For the text-containing cell, return its midpoint in [x, y] coordinate format. 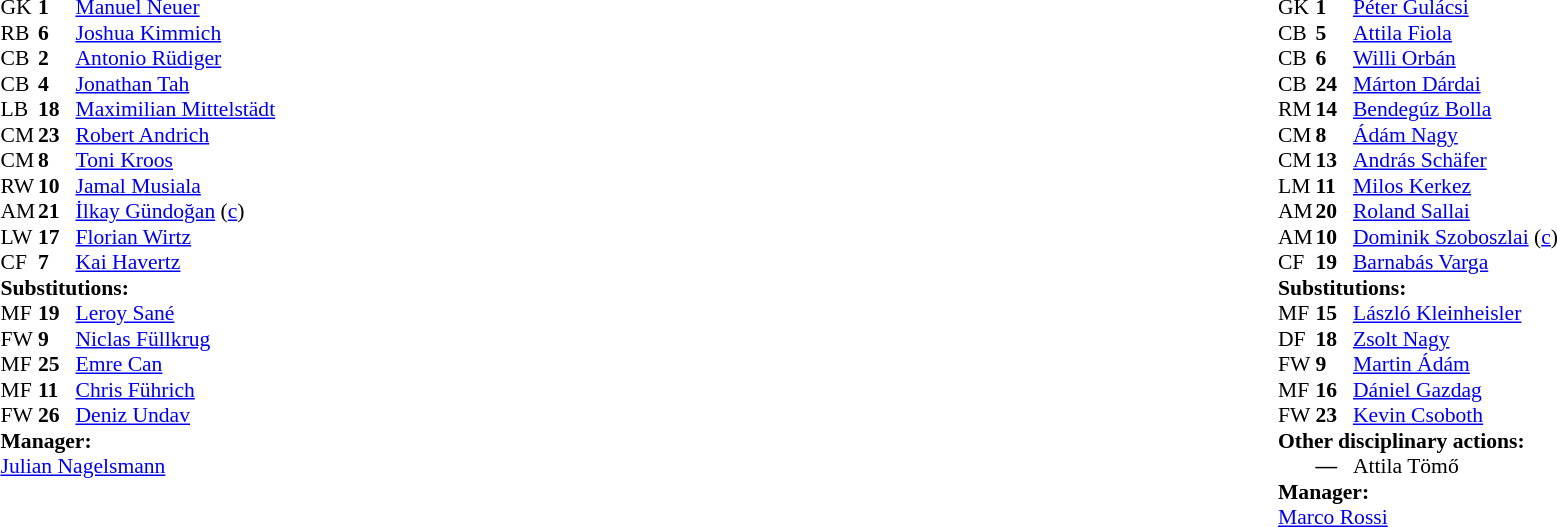
Maximilian Mittelstädt [176, 109]
Joshua Kimmich [176, 33]
5 [1334, 33]
2 [57, 59]
RM [1297, 109]
14 [1334, 109]
LM [1297, 186]
Substitutions: [138, 288]
21 [57, 211]
Kai Havertz [176, 263]
Manager: [138, 441]
İlkay Gündoğan (c) [176, 211]
Robert Andrich [176, 135]
Antonio Rüdiger [176, 59]
16 [1334, 390]
DF [1297, 339]
25 [57, 365]
RW [19, 186]
7 [57, 263]
Florian Wirtz [176, 237]
17 [57, 237]
13 [1334, 161]
Chris Führich [176, 390]
Toni Kroos [176, 161]
Jamal Musiala [176, 186]
Jonathan Tah [176, 84]
Emre Can [176, 365]
LB [19, 109]
RB [19, 33]
24 [1334, 84]
Niclas Füllkrug [176, 339]
26 [57, 415]
— [1334, 467]
Deniz Undav [176, 415]
LW [19, 237]
Julian Nagelsmann [138, 467]
Leroy Sané [176, 313]
15 [1334, 313]
4 [57, 84]
20 [1334, 211]
